Search for the cell housing the specified text and yield its (X, Y) center coordinate. 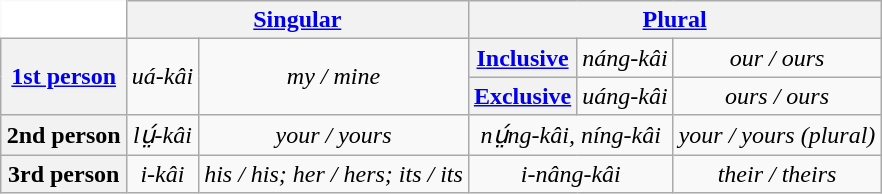
our / ours (777, 58)
náng-kâi (625, 58)
their / theirs (777, 173)
your / yours (plural) (777, 135)
2nd person (64, 135)
my / mine (334, 77)
nṳ́ng-kâi, níng-kâi (570, 135)
Singular (297, 20)
i-nâng-kâi (570, 173)
ours / ours (777, 96)
1st person (64, 77)
Inclusive (522, 58)
Exclusive (522, 96)
lṳ́-kâi (162, 135)
i-kâi (162, 173)
your / yours (334, 135)
3rd person (64, 173)
uáng-kâi (625, 96)
his / his; her / hers; its / its (334, 173)
uá-kâi (162, 77)
Plural (674, 20)
